Search for the cell housing the specified text and yield its [X, Y] center coordinate. 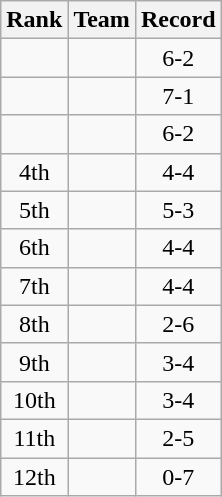
7th [34, 286]
9th [34, 362]
Record [178, 20]
10th [34, 400]
5-3 [178, 210]
Rank [34, 20]
4th [34, 172]
12th [34, 477]
0-7 [178, 477]
8th [34, 324]
11th [34, 438]
2-6 [178, 324]
Team [102, 20]
6th [34, 248]
7-1 [178, 96]
2-5 [178, 438]
5th [34, 210]
